Identify which cell holds the provided text, then report its [X, Y] central coordinate. 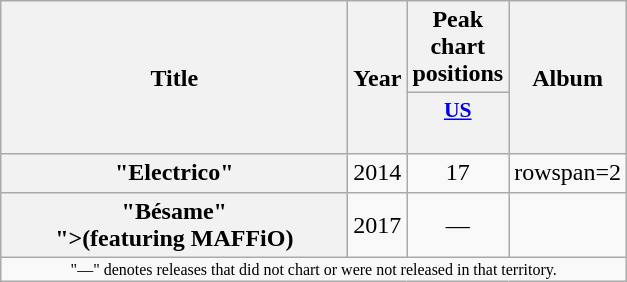
Year [378, 78]
Peak chart positions [458, 47]
Album [568, 78]
US [458, 124]
"Bésame"">(featuring MAFFiO) [174, 224]
— [458, 224]
"Electrico" [174, 173]
"—" denotes releases that did not chart or were not released in that territory. [314, 269]
2017 [378, 224]
17 [458, 173]
rowspan=2 [568, 173]
2014 [378, 173]
Title [174, 78]
